Find where the given text appears and provide that cell's center as [X, Y] coordinate. 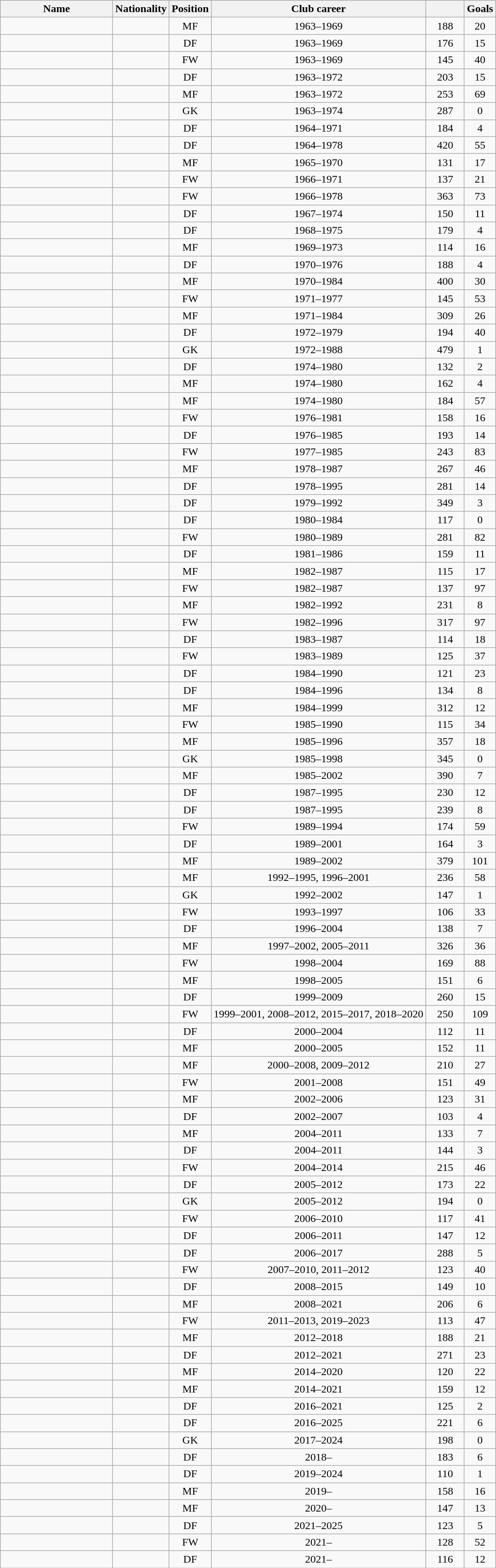
1966–1978 [318, 196]
1992–2002 [318, 895]
26 [480, 316]
31 [480, 1099]
30 [480, 282]
2016–2021 [318, 1406]
2006–2011 [318, 1235]
120 [445, 1372]
150 [445, 214]
169 [445, 963]
2006–2017 [318, 1252]
1970–1976 [318, 265]
2006–2010 [318, 1218]
1989–1994 [318, 827]
2000–2005 [318, 1048]
27 [480, 1065]
210 [445, 1065]
1984–1996 [318, 690]
243 [445, 452]
2019–2024 [318, 1474]
2008–2015 [318, 1286]
1977–1985 [318, 452]
110 [445, 1474]
88 [480, 963]
2019– [318, 1491]
176 [445, 43]
1999–2001, 2008–2012, 2015–2017, 2018–2020 [318, 1014]
132 [445, 367]
2021–2025 [318, 1525]
173 [445, 1184]
83 [480, 452]
215 [445, 1167]
59 [480, 827]
1964–1978 [318, 145]
1972–1988 [318, 350]
134 [445, 690]
109 [480, 1014]
2011–2013, 2019–2023 [318, 1321]
112 [445, 1031]
326 [445, 946]
53 [480, 299]
Nationality [141, 9]
1980–1989 [318, 537]
236 [445, 878]
Club career [318, 9]
20 [480, 26]
1972–1979 [318, 333]
317 [445, 622]
1970–1984 [318, 282]
357 [445, 741]
131 [445, 162]
164 [445, 844]
193 [445, 435]
162 [445, 384]
198 [445, 1440]
2002–2006 [318, 1099]
1984–1990 [318, 673]
41 [480, 1218]
121 [445, 673]
2014–2021 [318, 1389]
1989–2001 [318, 844]
1968–1975 [318, 231]
57 [480, 401]
1980–1984 [318, 520]
260 [445, 997]
1985–1990 [318, 724]
106 [445, 912]
2018– [318, 1457]
2007–2010, 2011–2012 [318, 1269]
133 [445, 1133]
1998–2004 [318, 963]
36 [480, 946]
55 [480, 145]
287 [445, 111]
Name [56, 9]
479 [445, 350]
1982–1992 [318, 605]
103 [445, 1116]
345 [445, 759]
271 [445, 1355]
1997–2002, 2005–2011 [318, 946]
1992–1995, 1996–2001 [318, 878]
58 [480, 878]
1978–1987 [318, 469]
420 [445, 145]
1981–1986 [318, 554]
2004–2014 [318, 1167]
2017–2024 [318, 1440]
312 [445, 707]
253 [445, 94]
33 [480, 912]
1976–1981 [318, 418]
138 [445, 929]
2002–2007 [318, 1116]
1996–2004 [318, 929]
183 [445, 1457]
52 [480, 1542]
2014–2020 [318, 1372]
82 [480, 537]
47 [480, 1321]
1969–1973 [318, 248]
221 [445, 1423]
37 [480, 656]
2012–2021 [318, 1355]
1967–1974 [318, 214]
1985–2002 [318, 776]
230 [445, 793]
1971–1977 [318, 299]
179 [445, 231]
231 [445, 605]
1999–2009 [318, 997]
144 [445, 1150]
1983–1989 [318, 656]
206 [445, 1304]
400 [445, 282]
1984–1999 [318, 707]
152 [445, 1048]
239 [445, 810]
288 [445, 1252]
349 [445, 503]
128 [445, 1542]
1982–1996 [318, 622]
1985–1996 [318, 741]
309 [445, 316]
379 [445, 861]
69 [480, 94]
1989–2002 [318, 861]
2000–2008, 2009–2012 [318, 1065]
1993–1997 [318, 912]
101 [480, 861]
149 [445, 1286]
Position [190, 9]
13 [480, 1508]
2012–2018 [318, 1338]
73 [480, 196]
390 [445, 776]
1965–1970 [318, 162]
Goals [480, 9]
1998–2005 [318, 980]
1971–1984 [318, 316]
2020– [318, 1508]
1983–1987 [318, 639]
250 [445, 1014]
1985–1998 [318, 759]
267 [445, 469]
10 [480, 1286]
2016–2025 [318, 1423]
1978–1995 [318, 486]
1963–1974 [318, 111]
1964–1971 [318, 128]
116 [445, 1559]
113 [445, 1321]
174 [445, 827]
34 [480, 724]
1979–1992 [318, 503]
203 [445, 77]
2008–2021 [318, 1304]
1966–1971 [318, 179]
2001–2008 [318, 1082]
2000–2004 [318, 1031]
1976–1985 [318, 435]
363 [445, 196]
49 [480, 1082]
